Find where the given text appears and provide that cell's center as (x, y) coordinate. 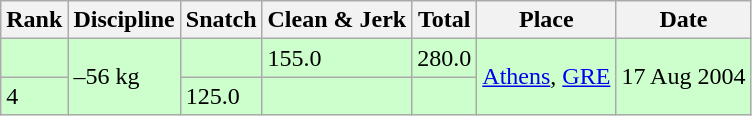
280.0 (444, 58)
125.0 (221, 96)
Rank (34, 20)
4 (34, 96)
Place (546, 20)
17 Aug 2004 (684, 77)
Date (684, 20)
Clean & Jerk (337, 20)
Discipline (124, 20)
Snatch (221, 20)
155.0 (337, 58)
–56 kg (124, 77)
Total (444, 20)
Athens, GRE (546, 77)
